Provide the [X, Y] coordinate of the cell's center where the given text is located.  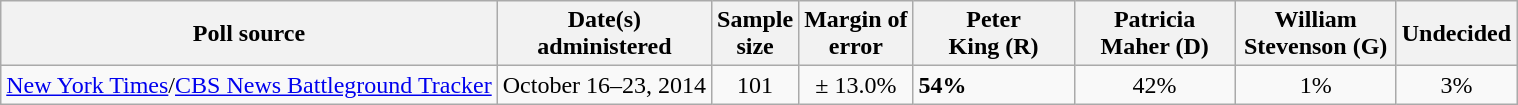
Margin oferror [856, 34]
WilliamStevenson (G) [1316, 34]
Date(s)administered [604, 34]
3% [1456, 85]
Poll source [249, 34]
October 16–23, 2014 [604, 85]
54% [994, 85]
PeterKing (R) [994, 34]
PatriciaMaher (D) [1154, 34]
Samplesize [756, 34]
1% [1316, 85]
± 13.0% [856, 85]
New York Times/CBS News Battleground Tracker [249, 85]
101 [756, 85]
42% [1154, 85]
Undecided [1456, 34]
